Scan for the cell matching the given text and deliver its [x, y] coordinate at center. 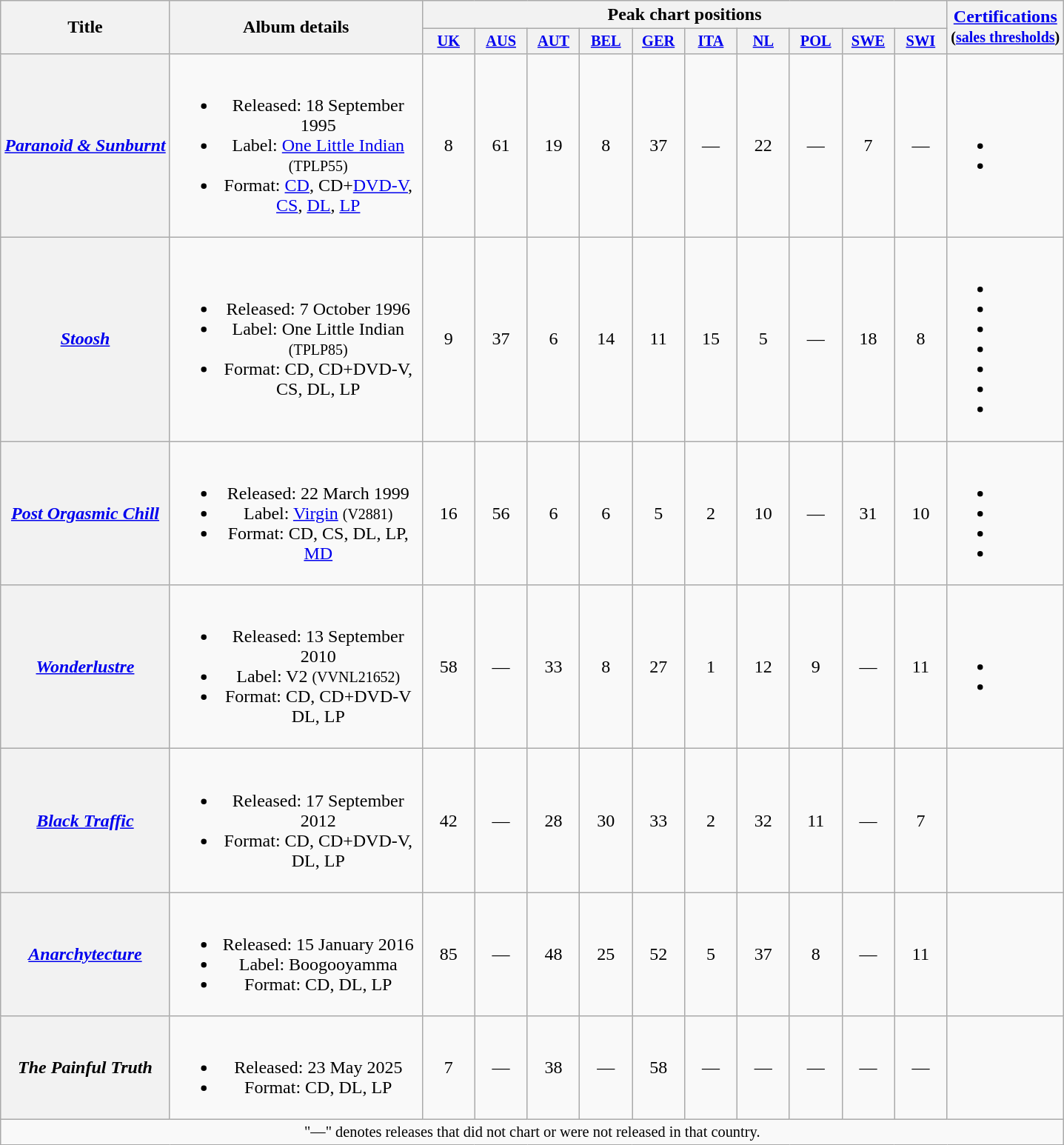
22 [763, 145]
The Painful Truth [85, 1068]
Released: 18 September 1995Label: One Little Indian (TPLP55)Format: CD, CD+DVD-V, CS, DL, LP [296, 145]
Released: 23 May 2025Format: CD, DL, LP [296, 1068]
38 [554, 1068]
Stoosh [85, 339]
16 [449, 513]
Album details [296, 27]
15 [711, 339]
ITA [711, 41]
31 [868, 513]
48 [554, 954]
BEL [606, 41]
Paranoid & Sunburnt [85, 145]
Released: 22 March 1999Label: Virgin (V2881)Format: CD, CS, DL, LP, MD [296, 513]
Post Orgasmic Chill [85, 513]
12 [763, 667]
30 [606, 821]
19 [554, 145]
32 [763, 821]
Released: 13 September 2010Label: V2 (VVNL21652)Format: CD, CD+DVD-V DL, LP [296, 667]
AUS [501, 41]
56 [501, 513]
Released: 17 September 2012Format: CD, CD+DVD-V, DL, LP [296, 821]
52 [659, 954]
Released: 7 October 1996Label: One Little Indian (TPLP85)Format: CD, CD+DVD-V, CS, DL, LP [296, 339]
NL [763, 41]
18 [868, 339]
GER [659, 41]
SWE [868, 41]
1 [711, 667]
Title [85, 27]
42 [449, 821]
61 [501, 145]
28 [554, 821]
Released: 15 January 2016Label: BoogooyammaFormat: CD, DL, LP [296, 954]
14 [606, 339]
Anarchytecture [85, 954]
Certifications(sales thresholds) [1006, 27]
Peak chart positions [684, 15]
SWI [921, 41]
27 [659, 667]
Black Traffic [85, 821]
POL [816, 41]
UK [449, 41]
AUT [554, 41]
Wonderlustre [85, 667]
85 [449, 954]
25 [606, 954]
"—" denotes releases that did not chart or were not released in that country. [532, 1132]
